Extract the (x, y) coordinate from the center of the cell holding the provided text.  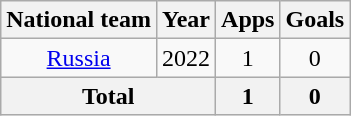
Apps (248, 20)
Total (108, 96)
Russia (79, 58)
Year (186, 20)
2022 (186, 58)
National team (79, 20)
Goals (315, 20)
